For the text-containing cell, return its midpoint in [X, Y] coordinate format. 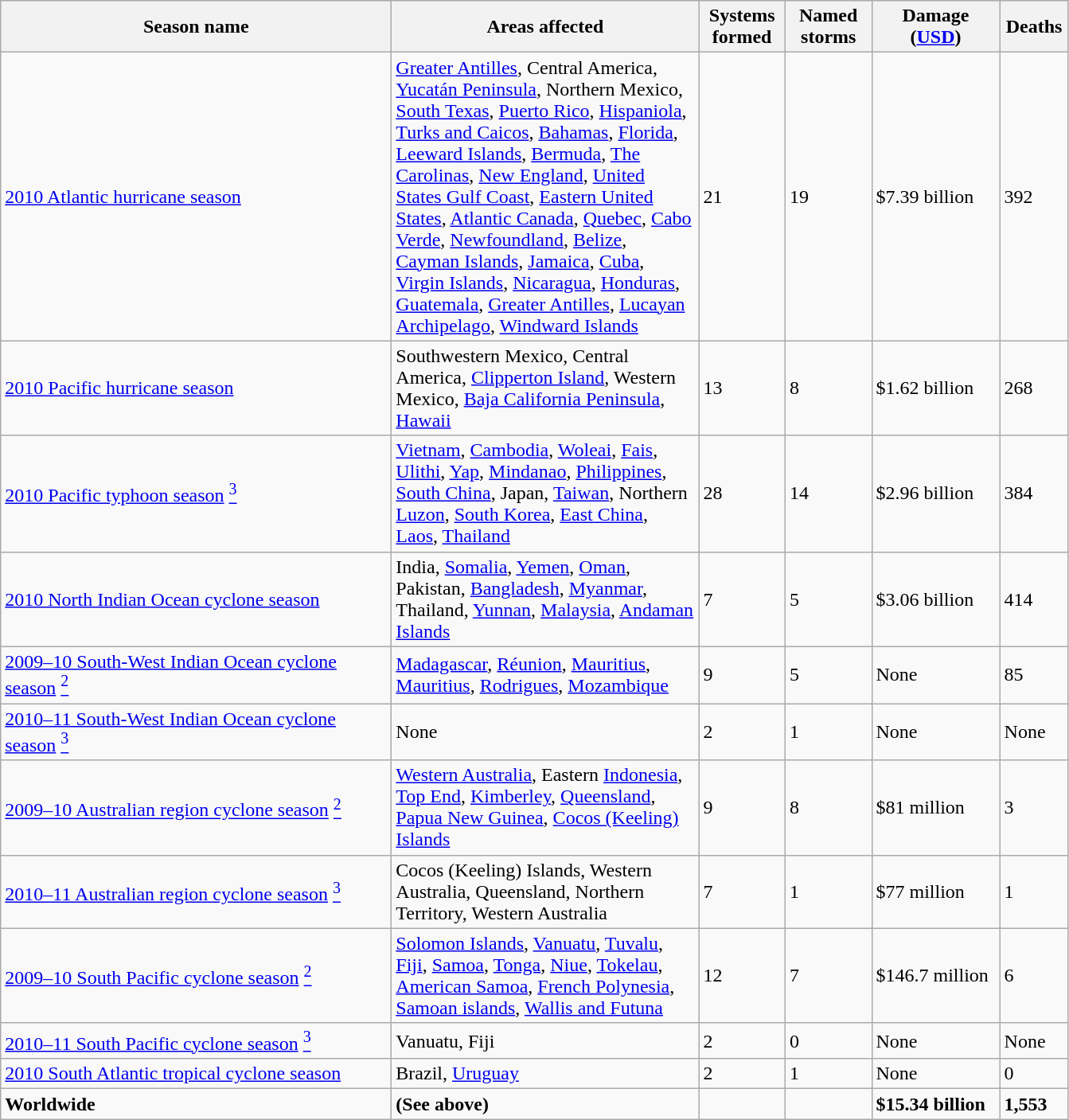
Areas affected [545, 27]
12 [742, 976]
6 [1034, 976]
$146.7 million [936, 976]
85 [1034, 675]
2010 Pacific typhoon season 3 [196, 494]
2009–10 South-West Indian Ocean cyclone season 2 [196, 675]
2010–11 Australian region cyclone season 3 [196, 892]
$1.62 billion [936, 388]
384 [1034, 494]
28 [742, 494]
13 [742, 388]
2010 North Indian Ocean cyclone season [196, 599]
Systems formed [742, 27]
$77 million [936, 892]
Worldwide [196, 1104]
Cocos (Keeling) Islands, Western Australia, Queensland, Northern Territory, Western Australia [545, 892]
$81 million [936, 807]
Madagascar, Réunion, Mauritius, Mauritius, Rodrigues, Mozambique [545, 675]
392 [1034, 197]
2009–10 South Pacific cyclone season 2 [196, 976]
Solomon Islands, Vanuatu, Tuvalu, Fiji, Samoa, Tonga, Niue, Tokelau, American Samoa, French Polynesia, Samoan islands, Wallis and Futuna [545, 976]
2010 South Atlantic tropical cyclone season [196, 1074]
2010–11 South Pacific cyclone season 3 [196, 1041]
2010–11 South-West Indian Ocean cyclone season 3 [196, 732]
Damage (USD) [936, 27]
Named storms [828, 27]
$7.39 billion [936, 197]
Western Australia, Eastern Indonesia, Top End, Kimberley, Queensland, Papua New Guinea, Cocos (Keeling) Islands [545, 807]
2010 Pacific hurricane season [196, 388]
$3.06 billion [936, 599]
1,553 [1034, 1104]
3 [1034, 807]
268 [1034, 388]
India, Somalia, Yemen, Oman, Pakistan, Bangladesh, Myanmar, Thailand, Yunnan, Malaysia, Andaman Islands [545, 599]
(See above) [545, 1104]
Southwestern Mexico, Central America, Clipperton Island, Western Mexico, Baja California Peninsula, Hawaii [545, 388]
2010 Atlantic hurricane season [196, 197]
19 [828, 197]
$15.34 billion [936, 1104]
Brazil, Uruguay [545, 1074]
Season name [196, 27]
21 [742, 197]
414 [1034, 599]
2009–10 Australian region cyclone season 2 [196, 807]
Deaths [1034, 27]
Vanuatu, Fiji [545, 1041]
$2.96 billion [936, 494]
14 [828, 494]
